Locate the cell with the specified text and output its [x, y] center coordinate. 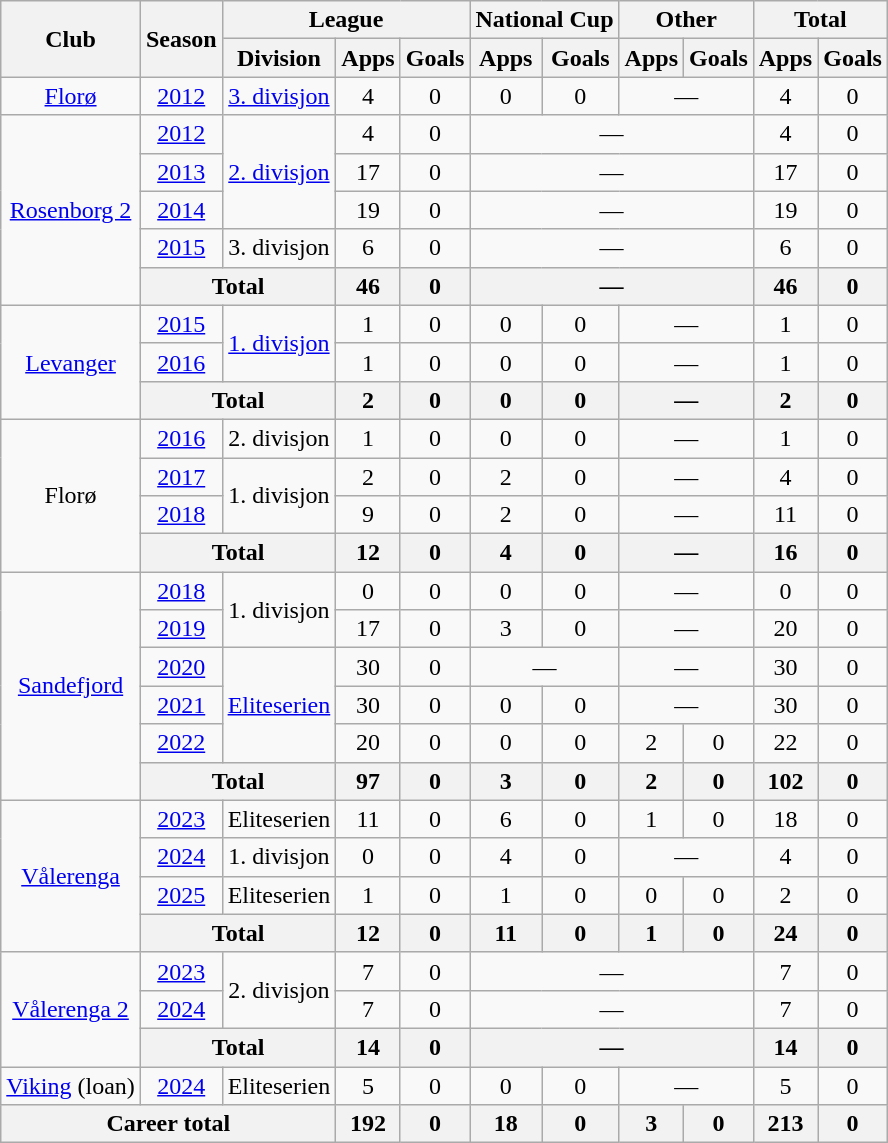
2019 [181, 629]
22 [785, 743]
2014 [181, 210]
24 [785, 933]
Vålerenga [71, 876]
Vålerenga 2 [71, 1009]
Season [181, 39]
2020 [181, 667]
Viking (loan) [71, 1085]
Rosenborg 2 [71, 210]
2022 [181, 743]
213 [785, 1124]
2013 [181, 172]
102 [785, 781]
League [346, 20]
Other [686, 20]
97 [368, 781]
2021 [181, 705]
Sandefjord [71, 686]
16 [785, 553]
Division [279, 58]
Levanger [71, 362]
192 [368, 1124]
2025 [181, 895]
Career total [168, 1124]
National Cup [544, 20]
9 [368, 515]
Club [71, 39]
2017 [181, 477]
